Locate the cell with the specified text and output its (x, y) center coordinate. 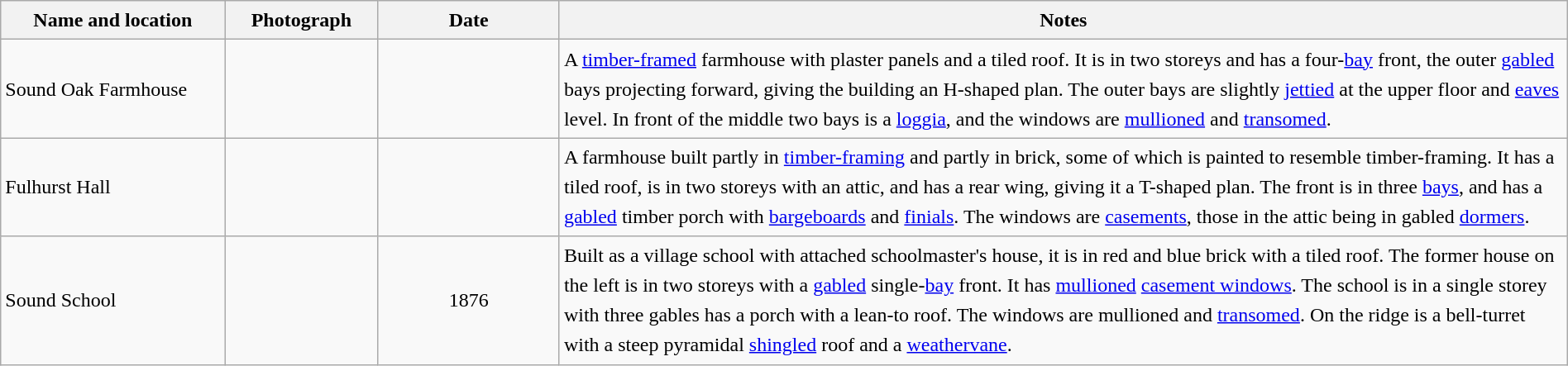
Notes (1064, 20)
Name and location (112, 20)
Sound School (112, 301)
Sound Oak Farmhouse (112, 89)
Fulhurst Hall (112, 187)
Date (468, 20)
Photograph (301, 20)
1876 (468, 301)
